Scan for the cell matching the given text and deliver its (X, Y) coordinate at center. 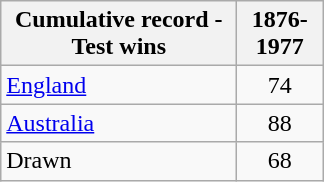
1876-1977 (280, 34)
88 (280, 123)
Drawn (119, 161)
68 (280, 161)
74 (280, 85)
Cumulative record - Test wins (119, 34)
England (119, 85)
Australia (119, 123)
